Detect which cell encompasses the target text, then output its (x, y) center coordinate. 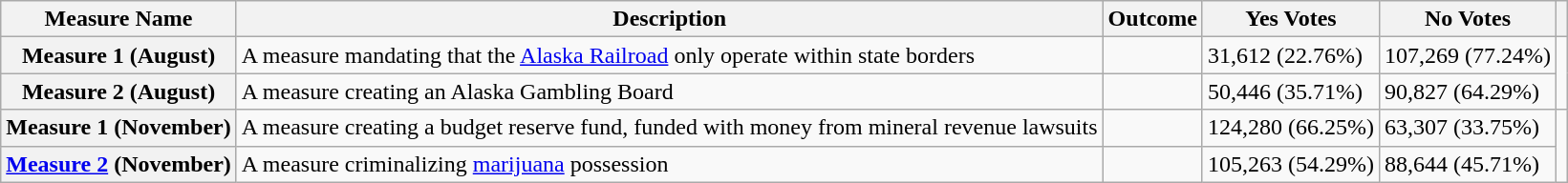
90,827 (64.29%) (1468, 91)
A measure creating an Alaska Gambling Board (669, 91)
31,612 (22.76%) (1290, 55)
Outcome (1152, 19)
Measure 2 (November) (118, 164)
Description (669, 19)
63,307 (33.75%) (1468, 128)
Measure 2 (August) (118, 91)
No Votes (1468, 19)
105,263 (54.29%) (1290, 164)
A measure criminalizing marijuana possession (669, 164)
124,280 (66.25%) (1290, 128)
88,644 (45.71%) (1468, 164)
Measure 1 (August) (118, 55)
107,269 (77.24%) (1468, 55)
A measure mandating that the Alaska Railroad only operate within state borders (669, 55)
Yes Votes (1290, 19)
Measure 1 (November) (118, 128)
Measure Name (118, 19)
A measure creating a budget reserve fund, funded with money from mineral revenue lawsuits (669, 128)
50,446 (35.71%) (1290, 91)
